From the cell containing the given text, extract its center point as (x, y) coordinate. 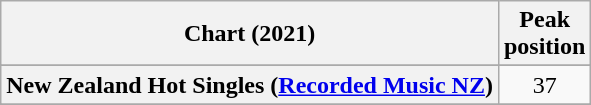
Chart (2021) (250, 34)
New Zealand Hot Singles (Recorded Music NZ) (250, 85)
37 (544, 85)
Peakposition (544, 34)
